Determine the [x, y] coordinate at the center of the cell enclosing the given text.  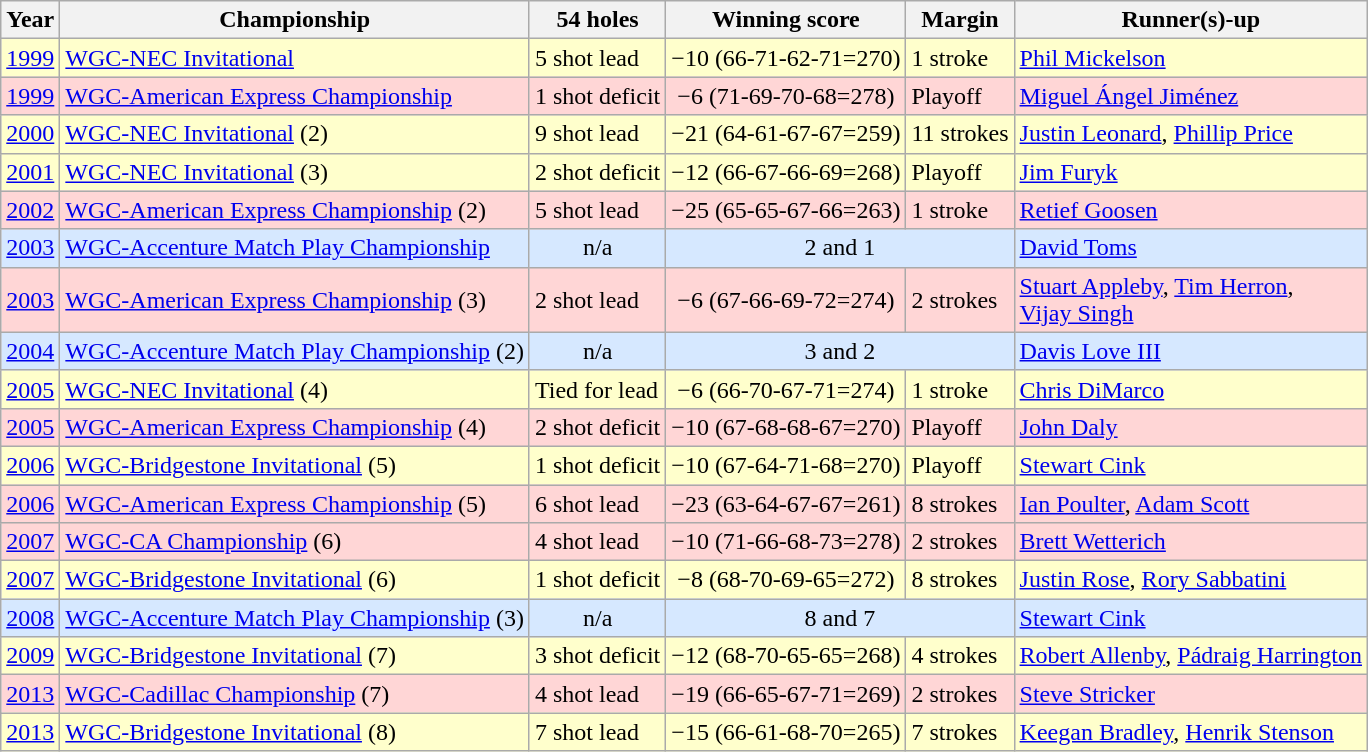
Winning score [786, 20]
Justin Leonard, Phillip Price [1190, 134]
−12 (66-67-66-69=268) [786, 172]
Steve Stricker [1190, 694]
John Daly [1190, 427]
WGC-Accenture Match Play Championship (2) [295, 351]
−8 (68-70-69-65=272) [786, 580]
4 strokes [960, 656]
−15 (66-61-68-70=265) [786, 732]
2002 [30, 210]
−10 (66-71-62-71=270) [786, 58]
3 shot deficit [597, 656]
Davis Love III [1190, 351]
David Toms [1190, 248]
11 strokes [960, 134]
−19 (66-65-67-71=269) [786, 694]
WGC-American Express Championship (5) [295, 503]
2008 [30, 618]
WGC-Bridgestone Invitational (8) [295, 732]
Retief Goosen [1190, 210]
WGC-American Express Championship (3) [295, 300]
Keegan Bradley, Henrik Stenson [1190, 732]
8 and 7 [840, 618]
Phil Mickelson [1190, 58]
WGC-NEC Invitational (4) [295, 389]
−10 (67-68-68-67=270) [786, 427]
−10 (71-66-68-73=278) [786, 542]
2001 [30, 172]
−10 (67-64-71-68=270) [786, 465]
−6 (71-69-70-68=278) [786, 96]
−6 (66-70-67-71=274) [786, 389]
WGC-Bridgestone Invitational (7) [295, 656]
2 and 1 [840, 248]
Jim Furyk [1190, 172]
Stuart Appleby, Tim Herron, Vijay Singh [1190, 300]
Miguel Ángel Jiménez [1190, 96]
2 shot lead [597, 300]
WGC-Bridgestone Invitational (6) [295, 580]
WGC-Bridgestone Invitational (5) [295, 465]
2004 [30, 351]
54 holes [597, 20]
−21 (64-61-67-67=259) [786, 134]
Robert Allenby, Pádraig Harrington [1190, 656]
−23 (63-64-67-67=261) [786, 503]
2000 [30, 134]
Brett Wetterich [1190, 542]
WGC-Accenture Match Play Championship [295, 248]
6 shot lead [597, 503]
WGC-NEC Invitational (2) [295, 134]
WGC-American Express Championship (4) [295, 427]
3 and 2 [840, 351]
7 strokes [960, 732]
Year [30, 20]
−25 (65-65-67-66=263) [786, 210]
−6 (67-66-69-72=274) [786, 300]
−12 (68-70-65-65=268) [786, 656]
Runner(s)-up [1190, 20]
WGC-NEC Invitational [295, 58]
Margin [960, 20]
Ian Poulter, Adam Scott [1190, 503]
WGC-American Express Championship (2) [295, 210]
Championship [295, 20]
WGC-Accenture Match Play Championship (3) [295, 618]
9 shot lead [597, 134]
Tied for lead [597, 389]
Chris DiMarco [1190, 389]
7 shot lead [597, 732]
WGC-NEC Invitational (3) [295, 172]
WGC-CA Championship (6) [295, 542]
2009 [30, 656]
WGC-American Express Championship [295, 96]
WGC-Cadillac Championship (7) [295, 694]
Justin Rose, Rory Sabbatini [1190, 580]
